Capture the cell that displays the provided text and extract its [x, y] central coordinate. 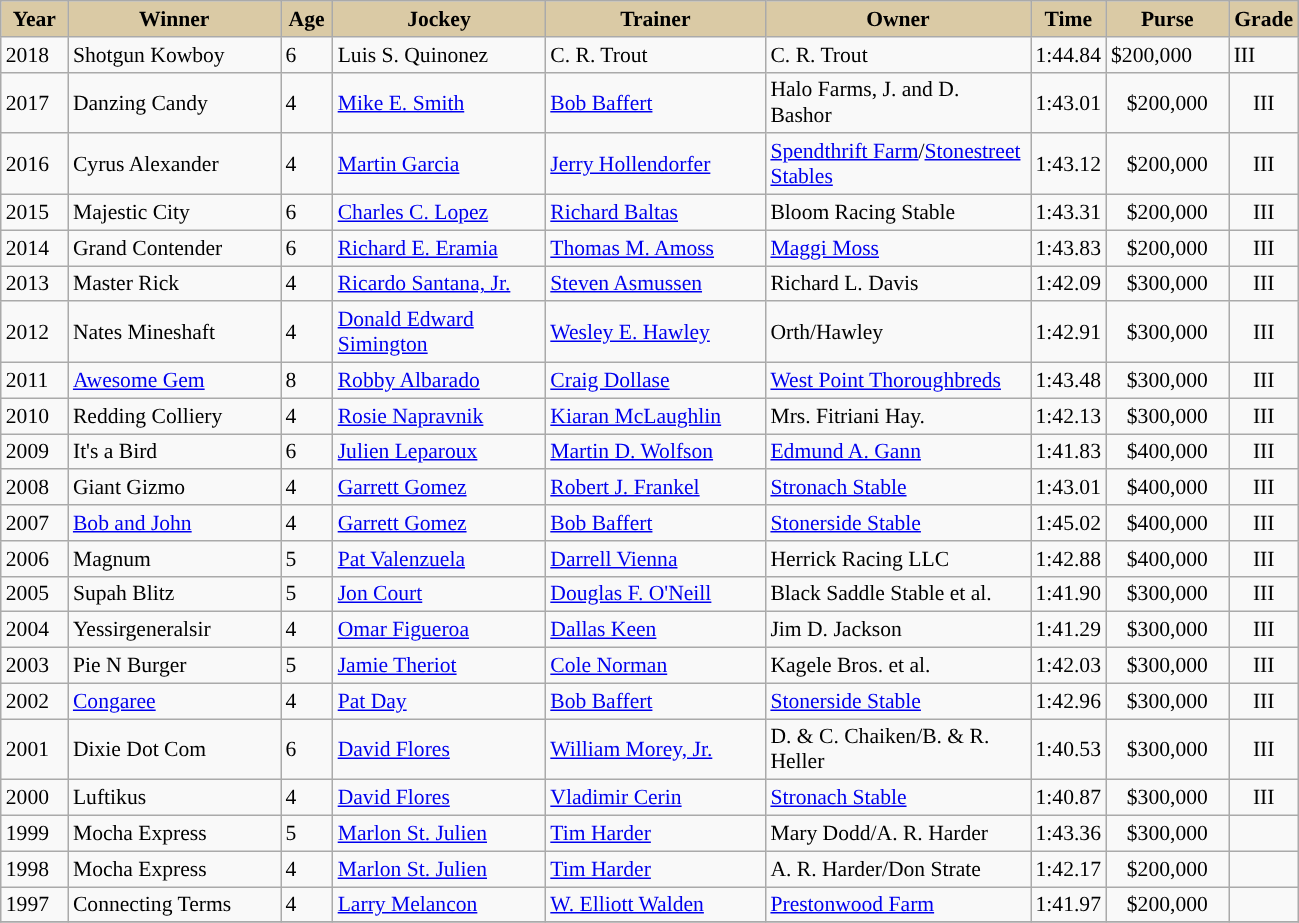
2003 [34, 666]
Robert J. Frankel [655, 488]
2005 [34, 594]
1:43.48 [1068, 381]
Jerry Hollendorfer [655, 164]
Awesome Gem [174, 381]
Dixie Dot Com [174, 750]
Year [34, 19]
1:42.88 [1068, 559]
Grade [1264, 19]
1:41.97 [1068, 905]
Age [306, 19]
2010 [34, 416]
Mary Dodd/A. R. Harder [898, 834]
2018 [34, 55]
Magnum [174, 559]
1:44.84 [1068, 55]
Majestic City [174, 213]
A. R. Harder/Don Strate [898, 869]
1:43.31 [1068, 213]
Kiaran McLaughlin [655, 416]
1:43.83 [1068, 248]
2004 [34, 630]
Douglas F. O'Neill [655, 594]
Ricardo Santana, Jr. [440, 284]
W. Elliott Walden [655, 905]
Bloom Racing Stable [898, 213]
Time [1068, 19]
Martin D. Wolfson [655, 452]
Trainer [655, 19]
2016 [34, 164]
Mrs. Fitriani Hay. [898, 416]
Craig Dollase [655, 381]
Richard L. Davis [898, 284]
Maggi Moss [898, 248]
1:42.13 [1068, 416]
Donald Edward Simington [440, 332]
Mike E. Smith [440, 102]
2009 [34, 452]
West Point Thoroughbreds [898, 381]
Robby Albarado [440, 381]
Nates Mineshaft [174, 332]
William Morey, Jr. [655, 750]
8 [306, 381]
Cole Norman [655, 666]
2014 [34, 248]
Thomas M. Amoss [655, 248]
2008 [34, 488]
1:41.29 [1068, 630]
Congaree [174, 701]
Pat Valenzuela [440, 559]
Redding Colliery [174, 416]
Vladimir Cerin [655, 798]
Giant Gizmo [174, 488]
2012 [34, 332]
1:41.83 [1068, 452]
2002 [34, 701]
Herrick Racing LLC [898, 559]
1997 [34, 905]
1:45.02 [1068, 523]
1:42.03 [1068, 666]
Kagele Bros. et al. [898, 666]
Yessirgeneralsir [174, 630]
Luftikus [174, 798]
It's a Bird [174, 452]
2006 [34, 559]
2017 [34, 102]
2001 [34, 750]
Dallas Keen [655, 630]
1:41.90 [1068, 594]
Jim D. Jackson [898, 630]
Jockey [440, 19]
Spendthrift Farm/Stonestreet Stables [898, 164]
Julien Leparoux [440, 452]
Cyrus Alexander [174, 164]
1:42.09 [1068, 284]
Rosie Napravnik [440, 416]
1:43.36 [1068, 834]
2011 [34, 381]
Martin Garcia [440, 164]
Darrell Vienna [655, 559]
Purse [1168, 19]
Jon Court [440, 594]
Edmund A. Gann [898, 452]
Orth/Hawley [898, 332]
Danzing Candy [174, 102]
D. & C. Chaiken/B. & R. Heller [898, 750]
1998 [34, 869]
Larry Melancon [440, 905]
Master Rick [174, 284]
1:43.12 [1068, 164]
Omar Figueroa [440, 630]
Connecting Terms [174, 905]
2007 [34, 523]
1:40.87 [1068, 798]
Prestonwood Farm [898, 905]
Charles C. Lopez [440, 213]
1:42.91 [1068, 332]
Supah Blitz [174, 594]
2015 [34, 213]
Grand Contender [174, 248]
1:42.17 [1068, 869]
Owner [898, 19]
2000 [34, 798]
1999 [34, 834]
Bob and John [174, 523]
1:40.53 [1068, 750]
Luis S. Quinonez [440, 55]
Black Saddle Stable et al. [898, 594]
Pie N Burger [174, 666]
1:42.96 [1068, 701]
Jamie Theriot [440, 666]
Winner [174, 19]
Wesley E. Hawley [655, 332]
Halo Farms, J. and D. Bashor [898, 102]
Shotgun Kowboy [174, 55]
Pat Day [440, 701]
Steven Asmussen [655, 284]
2013 [34, 284]
Richard E. Eramia [440, 248]
Richard Baltas [655, 213]
